Pinpoint the cell where the given text exists, returning its (X, Y) midpoint coordinate. 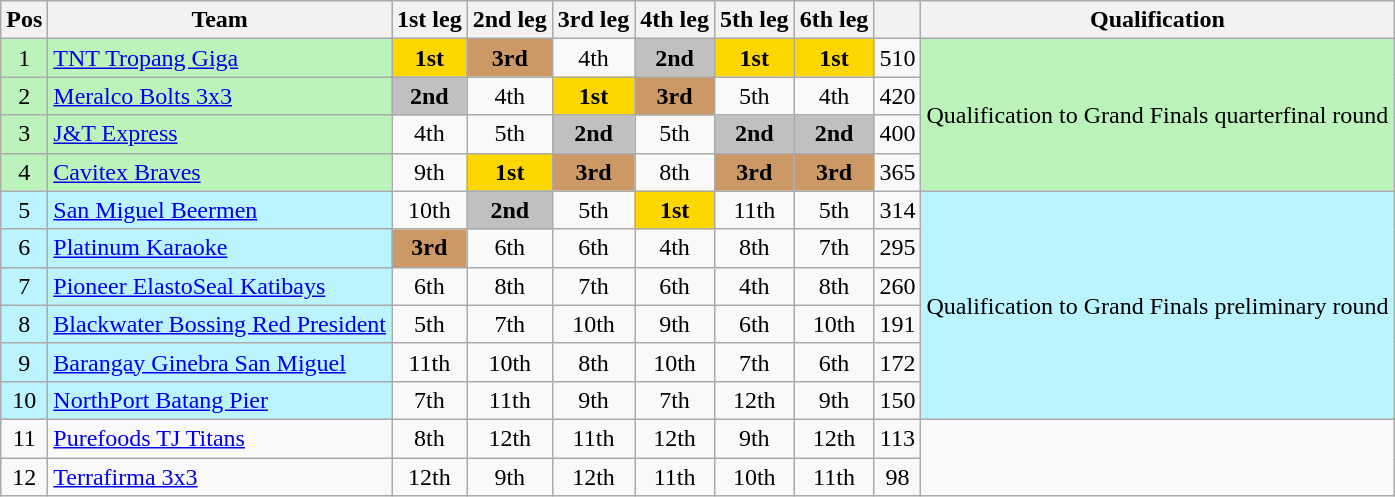
9 (24, 362)
1st leg (430, 20)
Qualification to Grand Finals quarterfinal round (1158, 115)
Cavitex Braves (220, 172)
Qualification (1158, 20)
6 (24, 248)
314 (898, 210)
400 (898, 134)
Barangay Ginebra San Miguel (220, 362)
510 (898, 58)
10 (24, 400)
1 (24, 58)
420 (898, 96)
J&T Express (220, 134)
12 (24, 477)
11 (24, 438)
Qualification to Grand Finals preliminary round (1158, 305)
295 (898, 248)
4 (24, 172)
2 (24, 96)
3rd leg (593, 20)
191 (898, 324)
TNT Tropang Giga (220, 58)
Pos (24, 20)
8 (24, 324)
2nd leg (510, 20)
113 (898, 438)
Pioneer ElastoSeal Katibays (220, 286)
Purefoods TJ Titans (220, 438)
5th leg (754, 20)
5 (24, 210)
365 (898, 172)
Platinum Karaoke (220, 248)
Blackwater Bossing Red President (220, 324)
260 (898, 286)
San Miguel Beermen (220, 210)
98 (898, 477)
Meralco Bolts 3x3 (220, 96)
Team (220, 20)
Terrafirma 3x3 (220, 477)
NorthPort Batang Pier (220, 400)
4th leg (675, 20)
6th leg (834, 20)
7 (24, 286)
3 (24, 134)
172 (898, 362)
150 (898, 400)
